Return [X, Y] of the center of cell containing provided text 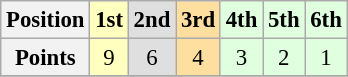
2 [284, 58]
9 [109, 58]
1 [326, 58]
Position [46, 20]
6 [152, 58]
6th [326, 20]
4 [198, 58]
2nd [152, 20]
3 [241, 58]
Points [46, 58]
3rd [198, 20]
1st [109, 20]
5th [284, 20]
4th [241, 20]
